Capture the cell that displays the provided text and extract its (X, Y) central coordinate. 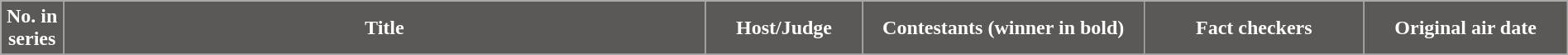
Contestants (winner in bold) (1004, 28)
Host/Judge (784, 28)
Original air date (1465, 28)
Fact checkers (1254, 28)
Title (385, 28)
No. in series (32, 28)
